Identify which cell holds the provided text, then report its (X, Y) central coordinate. 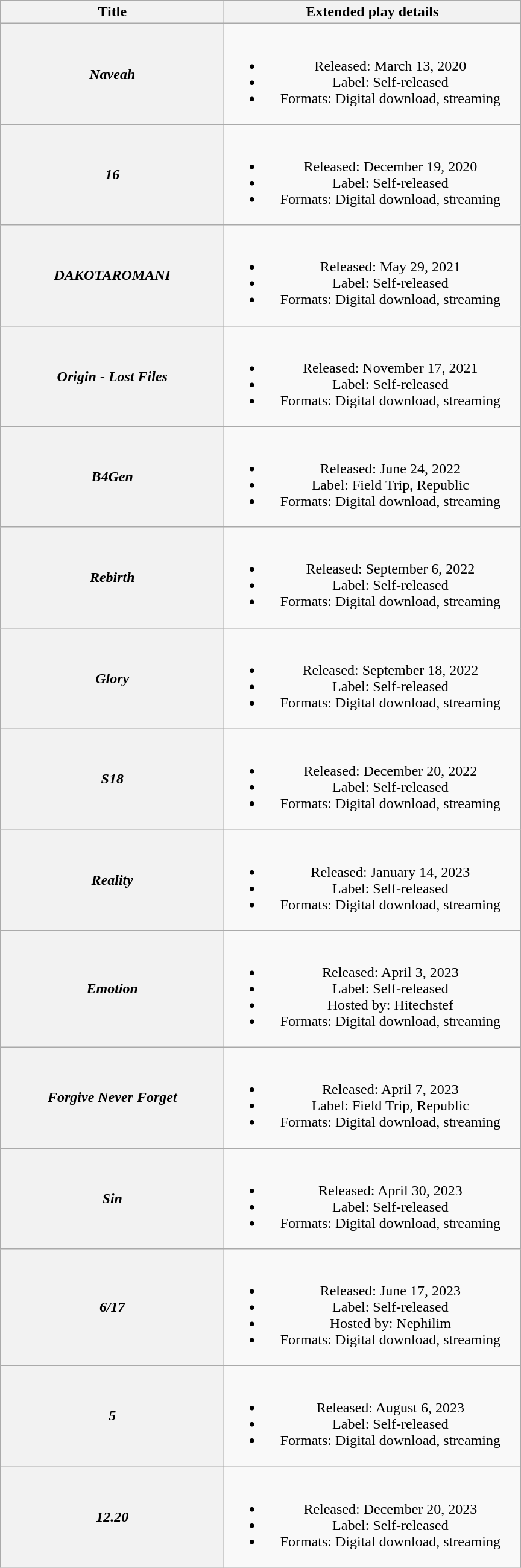
Released: May 29, 2021Label: Self-releasedFormats: Digital download, streaming (373, 275)
Released: December 19, 2020Label: Self-releasedFormats: Digital download, streaming (373, 175)
5 (112, 1416)
Emotion (112, 988)
B4Gen (112, 476)
Released: June 17, 2023Label: Self-releasedHosted by: NephilimFormats: Digital download, streaming (373, 1307)
Glory (112, 678)
DAKOTAROMANI (112, 275)
Extended play details (373, 12)
Released: January 14, 2023Label: Self-releasedFormats: Digital download, streaming (373, 879)
Released: April 30, 2023Label: Self-releasedFormats: Digital download, streaming (373, 1199)
Released: April 7, 2023Label: Field Trip, RepublicFormats: Digital download, streaming (373, 1098)
12.20 (112, 1517)
Released: September 6, 2022Label: Self-releasedFormats: Digital download, streaming (373, 578)
Released: March 13, 2020Label: Self-releasedFormats: Digital download, streaming (373, 74)
Title (112, 12)
6/17 (112, 1307)
Reality (112, 879)
Released: December 20, 2022Label: Self-releasedFormats: Digital download, streaming (373, 779)
Sin (112, 1199)
16 (112, 175)
S18 (112, 779)
Released: September 18, 2022Label: Self-releasedFormats: Digital download, streaming (373, 678)
Released: June 24, 2022Label: Field Trip, RepublicFormats: Digital download, streaming (373, 476)
Released: April 3, 2023Label: Self-releasedHosted by: HitechstefFormats: Digital download, streaming (373, 988)
Origin - Lost Files (112, 376)
Released: August 6, 2023Label: Self-releasedFormats: Digital download, streaming (373, 1416)
Released: November 17, 2021Label: Self-releasedFormats: Digital download, streaming (373, 376)
Forgive Never Forget (112, 1098)
Released: December 20, 2023Label: Self-releasedFormats: Digital download, streaming (373, 1517)
Naveah (112, 74)
Rebirth (112, 578)
